Determine the (x, y) coordinate at the center of the cell enclosing the given text.  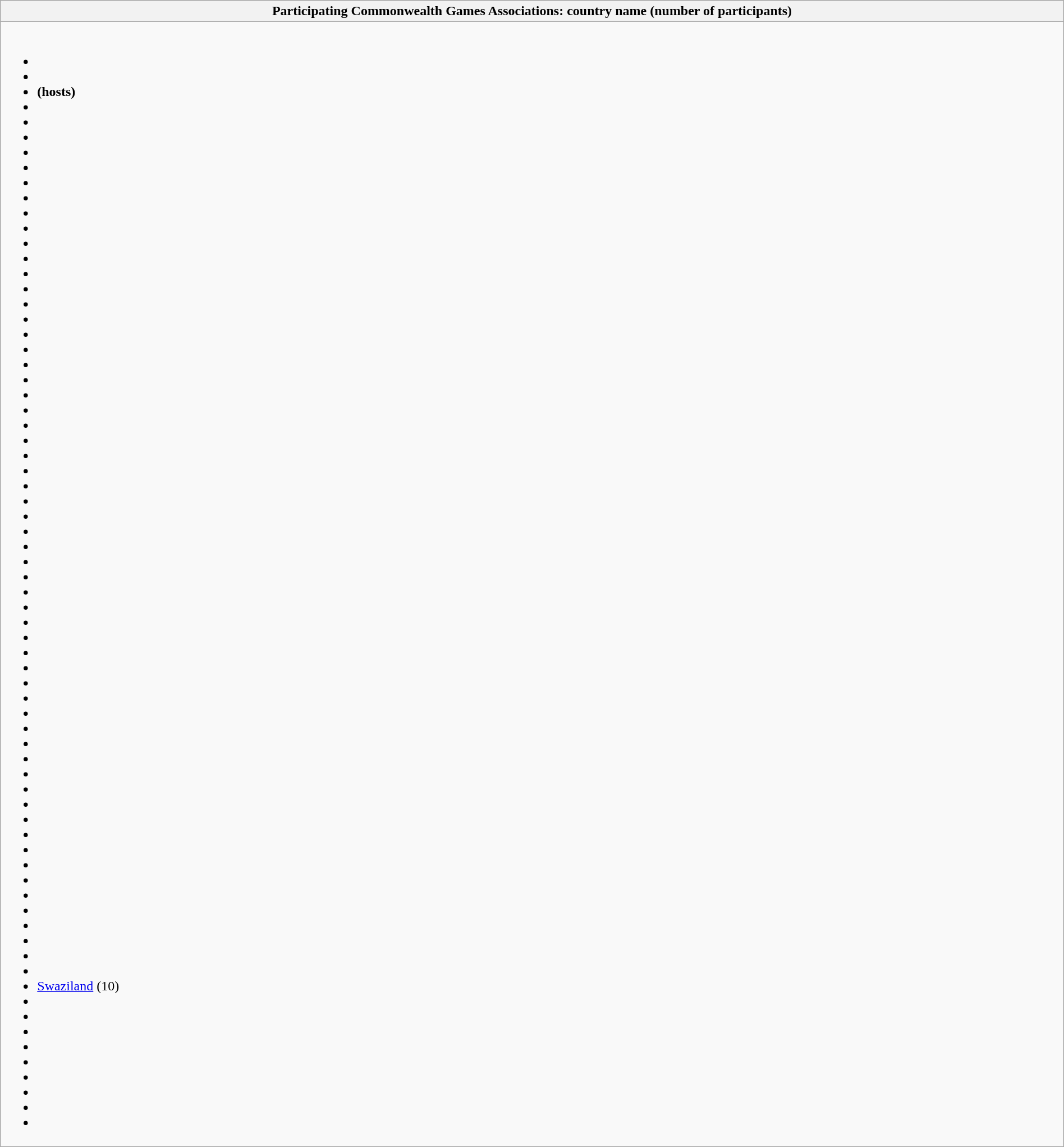
(hosts) Swaziland (10) (532, 584)
Participating Commonwealth Games Associations: country name (number of participants) (532, 11)
